Scan for the cell matching the given text and deliver its (x, y) coordinate at center. 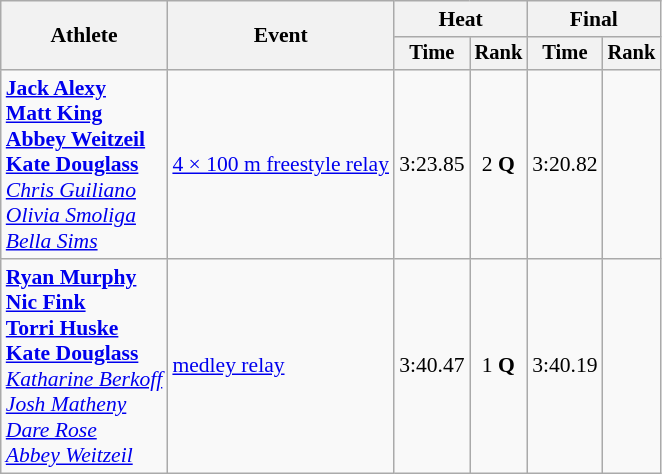
3:20.82 (564, 164)
Ryan MurphyNic FinkTorri HuskeKate DouglassKatharine BerkoffJosh MathenyDare RoseAbbey Weitzeil (84, 366)
Athlete (84, 36)
1 Q (499, 366)
4 × 100 m freestyle relay (280, 164)
2 Q (499, 164)
medley relay (280, 366)
Final (594, 19)
3:40.47 (432, 366)
3:40.19 (564, 366)
Heat (460, 19)
Event (280, 36)
3:23.85 (432, 164)
Jack AlexyMatt KingAbbey WeitzeilKate DouglassChris GuilianoOlivia SmoligaBella Sims (84, 164)
